Extract the [x, y] coordinate from the center of the cell holding the provided text.  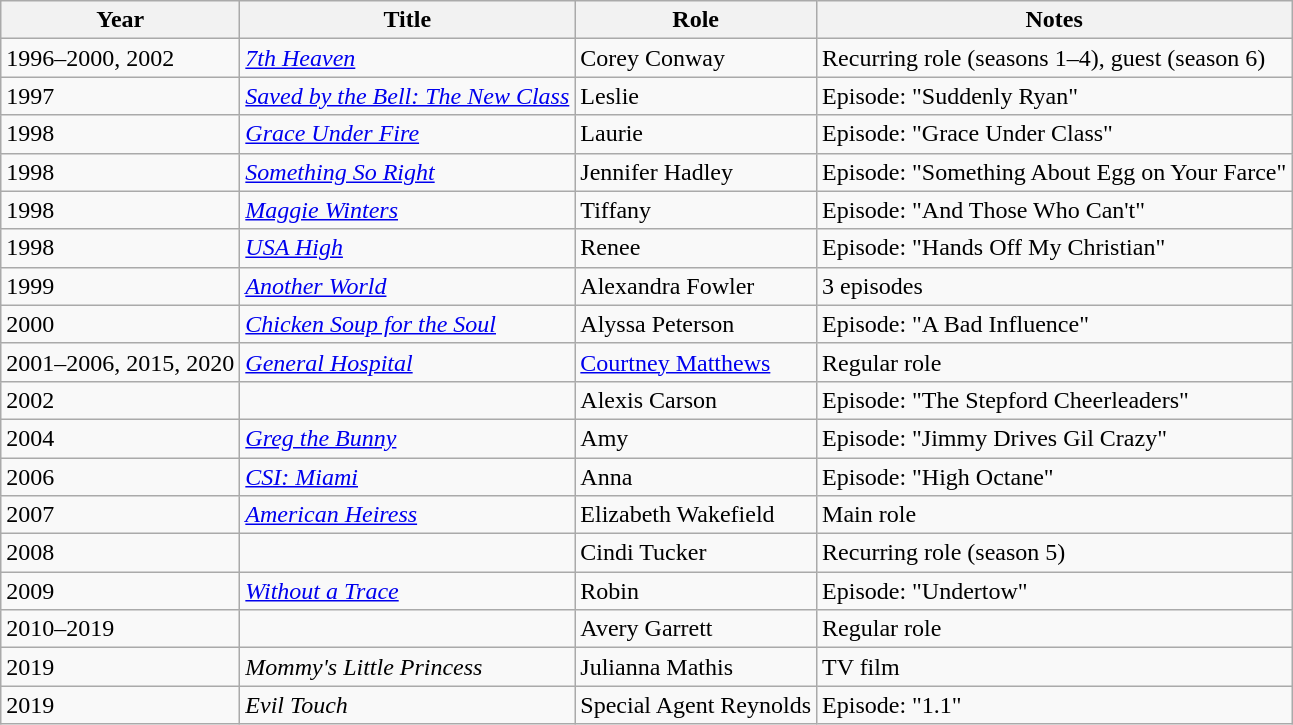
Without a Trace [408, 591]
Leslie [696, 96]
Alexandra Fowler [696, 286]
Mommy's Little Princess [408, 667]
Renee [696, 248]
USA High [408, 248]
Title [408, 20]
Episode: "The Stepford Cheerleaders" [1054, 400]
TV film [1054, 667]
3 episodes [1054, 286]
Alyssa Peterson [696, 324]
Recurring role (seasons 1–4), guest (season 6) [1054, 58]
Jennifer Hadley [696, 172]
Episode: "High Octane" [1054, 477]
Something So Right [408, 172]
Robin [696, 591]
2000 [120, 324]
Amy [696, 438]
Julianna Mathis [696, 667]
Year [120, 20]
Alexis Carson [696, 400]
1999 [120, 286]
Saved by the Bell: The New Class [408, 96]
2006 [120, 477]
Another World [408, 286]
Tiffany [696, 210]
2010–2019 [120, 629]
Grace Under Fire [408, 134]
2002 [120, 400]
2004 [120, 438]
American Heiress [408, 515]
General Hospital [408, 362]
Episode: "Grace Under Class" [1054, 134]
Courtney Matthews [696, 362]
Maggie Winters [408, 210]
Laurie [696, 134]
Special Agent Reynolds [696, 705]
Cindi Tucker [696, 553]
Episode: "Hands Off My Christian" [1054, 248]
Avery Garrett [696, 629]
7th Heaven [408, 58]
Main role [1054, 515]
CSI: Miami [408, 477]
Episode: "Jimmy Drives Gil Crazy" [1054, 438]
Evil Touch [408, 705]
1996–2000, 2002 [120, 58]
Notes [1054, 20]
Corey Conway [696, 58]
Episode: "1.1" [1054, 705]
2007 [120, 515]
Role [696, 20]
Elizabeth Wakefield [696, 515]
Chicken Soup for the Soul [408, 324]
Recurring role (season 5) [1054, 553]
Episode: "A Bad Influence" [1054, 324]
Episode: "And Those Who Can't" [1054, 210]
Episode: "Undertow" [1054, 591]
2001–2006, 2015, 2020 [120, 362]
Anna [696, 477]
2008 [120, 553]
Episode: "Suddenly Ryan" [1054, 96]
Episode: "Something About Egg on Your Farce" [1054, 172]
2009 [120, 591]
1997 [120, 96]
Greg the Bunny [408, 438]
